For the text-containing cell, return its midpoint in (x, y) coordinate format. 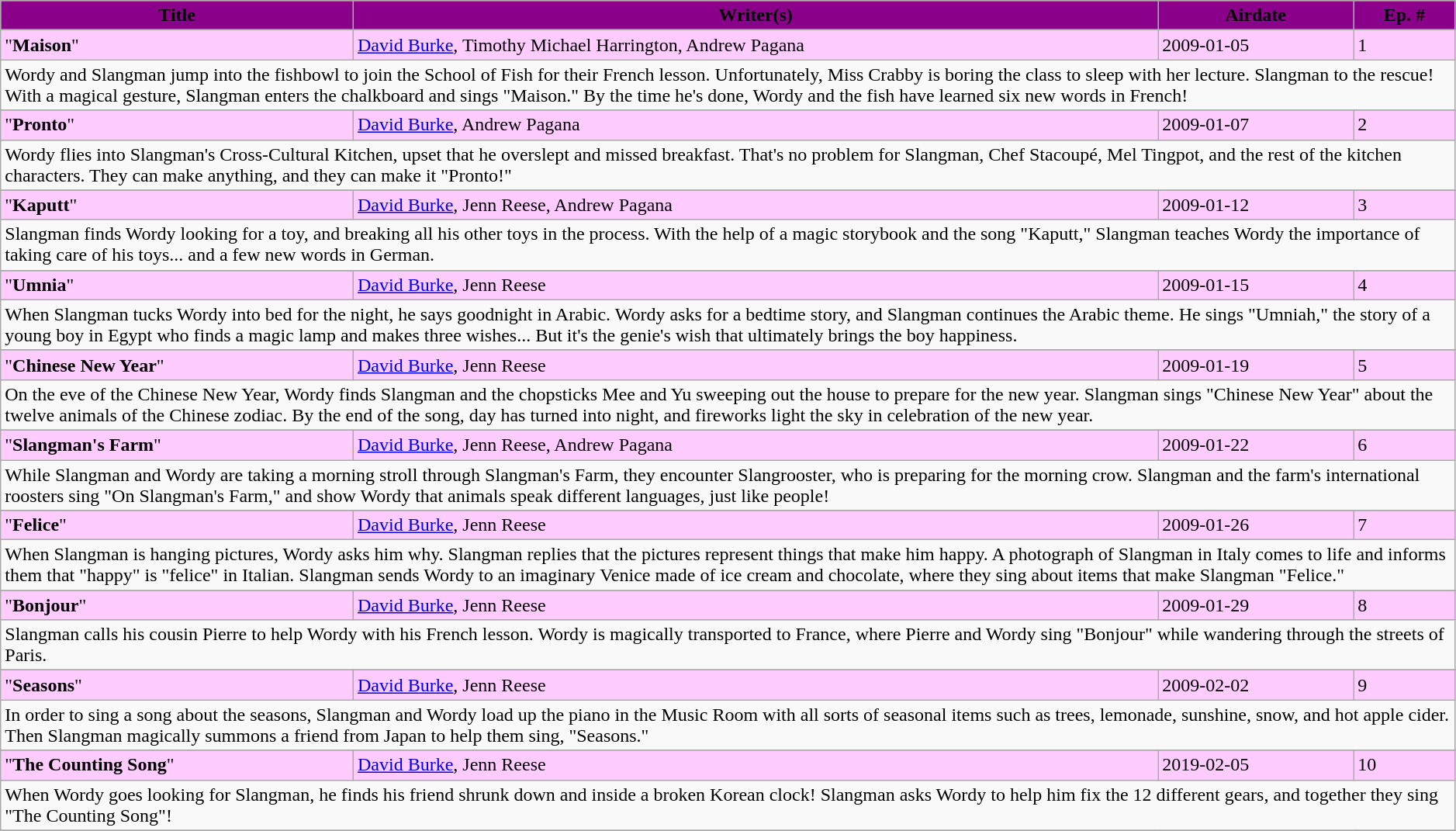
2019-02-05 (1256, 765)
"Kaputt" (177, 205)
David Burke, Timothy Michael Harrington, Andrew Pagana (756, 45)
Airdate (1256, 16)
8 (1405, 605)
2009-01-15 (1256, 285)
2009-01-12 (1256, 205)
2009-01-22 (1256, 445)
7 (1405, 525)
2009-01-26 (1256, 525)
2 (1405, 125)
"Slangman's Farm" (177, 445)
2009-01-07 (1256, 125)
Ep. # (1405, 16)
David Burke, Andrew Pagana (756, 125)
2009-01-19 (1256, 365)
4 (1405, 285)
"Pronto" (177, 125)
"Felice" (177, 525)
1 (1405, 45)
"Umnia" (177, 285)
2009-01-05 (1256, 45)
Writer(s) (756, 16)
2009-01-29 (1256, 605)
"Chinese New Year" (177, 365)
"Bonjour" (177, 605)
3 (1405, 205)
"The Counting Song" (177, 765)
6 (1405, 445)
9 (1405, 685)
Title (177, 16)
"Seasons" (177, 685)
10 (1405, 765)
5 (1405, 365)
"Maison" (177, 45)
2009-02-02 (1256, 685)
